Scan for the cell matching the given text and deliver its [x, y] coordinate at center. 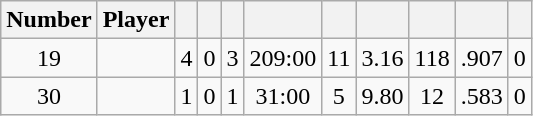
3.16 [382, 58]
.583 [482, 96]
19 [49, 58]
5 [339, 96]
31:00 [283, 96]
118 [432, 58]
4 [186, 58]
12 [432, 96]
11 [339, 58]
9.80 [382, 96]
.907 [482, 58]
3 [232, 58]
209:00 [283, 58]
Number [49, 20]
Player [136, 20]
30 [49, 96]
